Capture the cell that displays the provided text and extract its (x, y) central coordinate. 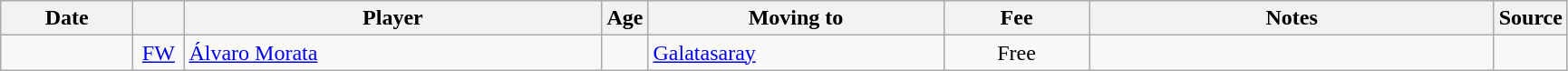
Fee (1017, 18)
Galatasaray (796, 53)
Moving to (796, 18)
Notes (1292, 18)
Date (67, 18)
Player (393, 18)
Álvaro Morata (393, 53)
Free (1017, 53)
FW (159, 53)
Source (1530, 18)
Age (625, 18)
